Extract the (X, Y) coordinate from the center of the cell holding the provided text.  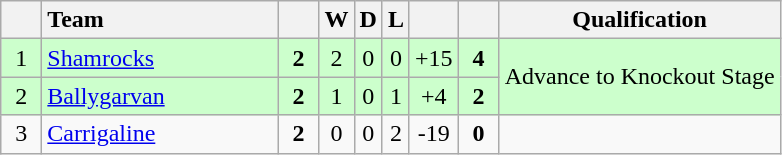
Advance to Knockout Stage (640, 77)
Ballygarvan (160, 96)
W (336, 20)
Shamrocks (160, 58)
+4 (434, 96)
-19 (434, 134)
Team (160, 20)
+15 (434, 58)
Carrigaline (160, 134)
Qualification (640, 20)
L (396, 20)
3 (22, 134)
D (368, 20)
4 (478, 58)
